Search for the cell housing the specified text and yield its [X, Y] center coordinate. 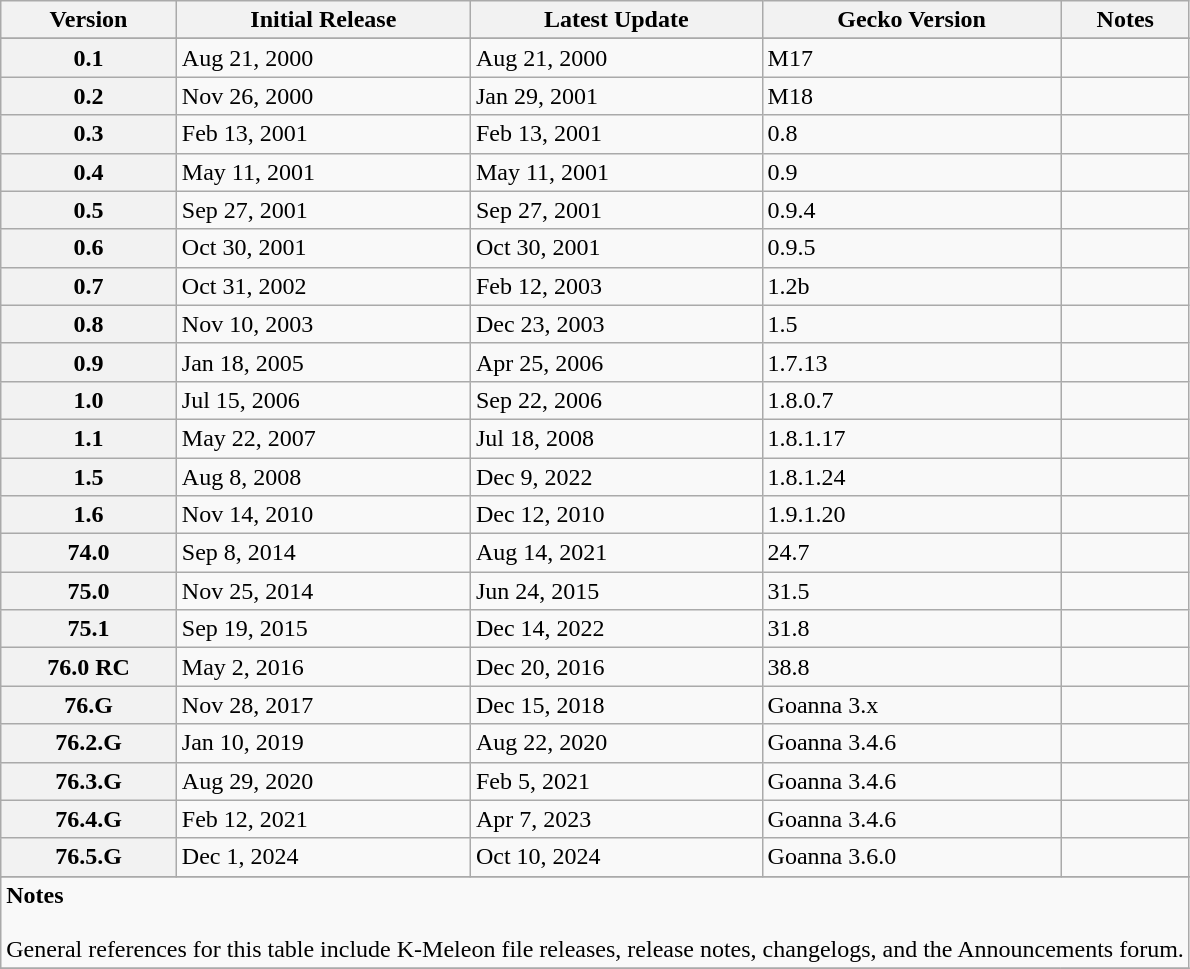
Feb 12, 2021 [323, 819]
76.2.G [89, 743]
Jan 18, 2005 [323, 362]
Goanna 3.x [912, 705]
Oct 31, 2002 [323, 286]
31.8 [912, 629]
Sep 19, 2015 [323, 629]
76.0 RC [89, 667]
Sep 22, 2006 [616, 400]
Dec 9, 2022 [616, 477]
76.3.G [89, 781]
1.2b [912, 286]
Jun 24, 2015 [616, 591]
NotesGeneral references for this table include K-Meleon file releases, release notes, changelogs, and the Announcements forum. [596, 922]
Dec 20, 2016 [616, 667]
1.9.1.20 [912, 515]
Nov 25, 2014 [323, 591]
M18 [912, 96]
Aug 14, 2021 [616, 553]
0.7 [89, 286]
Sep 8, 2014 [323, 553]
75.0 [89, 591]
Dec 14, 2022 [616, 629]
M17 [912, 58]
Jan 10, 2019 [323, 743]
1.0 [89, 400]
0.6 [89, 248]
Jan 29, 2001 [616, 96]
May 22, 2007 [323, 438]
Dec 23, 2003 [616, 324]
Dec 1, 2024 [323, 857]
Gecko Version [912, 20]
May 2, 2016 [323, 667]
1.6 [89, 515]
Jul 15, 2006 [323, 400]
Notes [1125, 20]
Nov 28, 2017 [323, 705]
Version [89, 20]
Initial Release [323, 20]
0.3 [89, 134]
Nov 10, 2003 [323, 324]
76.5.G [89, 857]
Nov 14, 2010 [323, 515]
1.8.0.7 [912, 400]
0.9.5 [912, 248]
Aug 8, 2008 [323, 477]
0.5 [89, 210]
1.7.13 [912, 362]
31.5 [912, 591]
Latest Update [616, 20]
24.7 [912, 553]
Goanna 3.6.0 [912, 857]
0.2 [89, 96]
74.0 [89, 553]
75.1 [89, 629]
1.8.1.24 [912, 477]
0.1 [89, 58]
Oct 10, 2024 [616, 857]
1.8.1.17 [912, 438]
Feb 12, 2003 [616, 286]
Apr 25, 2006 [616, 362]
Feb 5, 2021 [616, 781]
Aug 22, 2020 [616, 743]
Dec 12, 2010 [616, 515]
76.G [89, 705]
Apr 7, 2023 [616, 819]
Nov 26, 2000 [323, 96]
38.8 [912, 667]
76.4.G [89, 819]
1.1 [89, 438]
0.4 [89, 172]
Dec 15, 2018 [616, 705]
Aug 29, 2020 [323, 781]
Jul 18, 2008 [616, 438]
0.9.4 [912, 210]
